For the text-containing cell, return its midpoint in [x, y] coordinate format. 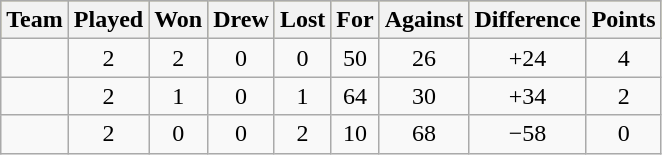
For [355, 20]
Won [178, 20]
Points [624, 20]
30 [424, 96]
Played [108, 20]
Team [35, 20]
Difference [528, 20]
4 [624, 58]
−58 [528, 134]
64 [355, 96]
10 [355, 134]
50 [355, 58]
68 [424, 134]
Against [424, 20]
Lost [302, 20]
+34 [528, 96]
Drew [242, 20]
26 [424, 58]
+24 [528, 58]
